Provide the [X, Y] coordinate of the cell's center where the given text is located.  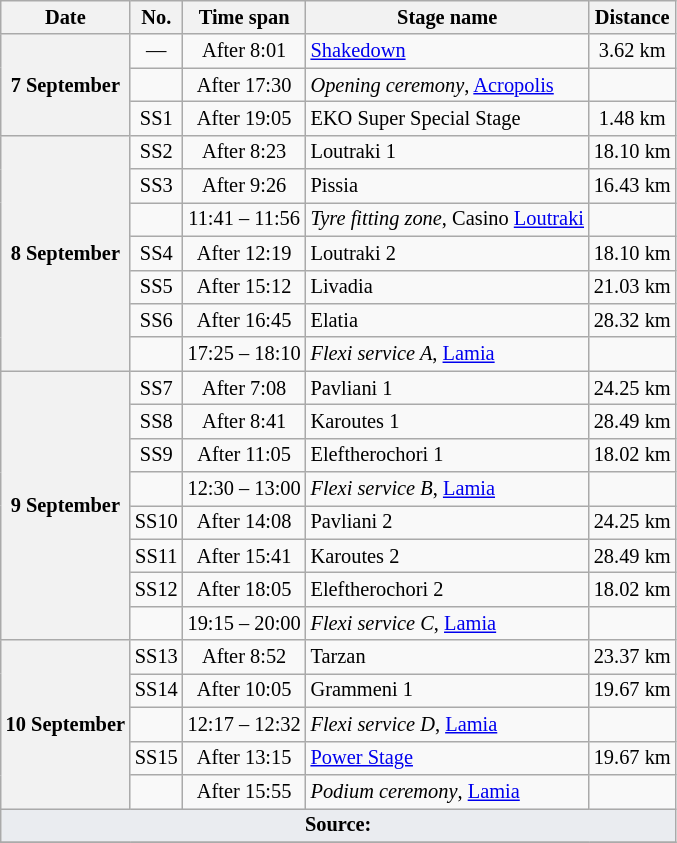
Opening ceremony, Acropolis [448, 85]
10 September [66, 724]
SS8 [156, 421]
Livadia [448, 287]
23.37 km [632, 657]
After 15:12 [244, 287]
After 10:05 [244, 690]
Distance [632, 17]
After 17:30 [244, 85]
Power Stage [448, 758]
After 11:05 [244, 455]
SS11 [156, 556]
SS15 [156, 758]
Flexi service B, Lamia [448, 489]
17:25 – 18:10 [244, 354]
12:17 – 12:32 [244, 724]
SS4 [156, 253]
Loutraki 1 [448, 152]
After 8:23 [244, 152]
After 8:01 [244, 51]
7 September [66, 84]
SS13 [156, 657]
Karoutes 2 [448, 556]
After 18:05 [244, 589]
After 13:15 [244, 758]
Stage name [448, 17]
3.62 km [632, 51]
Grammeni 1 [448, 690]
SS1 [156, 118]
SS2 [156, 152]
Flexi service D, Lamia [448, 724]
SS7 [156, 388]
SS14 [156, 690]
19:15 – 20:00 [244, 623]
After 8:41 [244, 421]
Shakedown [448, 51]
11:41 – 11:56 [244, 219]
16.43 km [632, 186]
After 7:08 [244, 388]
SS5 [156, 287]
Pissia [448, 186]
After 8:52 [244, 657]
1.48 km [632, 118]
Eleftherochori 1 [448, 455]
Time span [244, 17]
Eleftherochori 2 [448, 589]
SS10 [156, 522]
After 14:08 [244, 522]
No. [156, 17]
After 16:45 [244, 320]
12:30 – 13:00 [244, 489]
8 September [66, 253]
21.03 km [632, 287]
— [156, 51]
Source: [338, 825]
SS3 [156, 186]
Loutraki 2 [448, 253]
Tyre fitting zone, Casino Loutraki [448, 219]
EKO Super Special Stage [448, 118]
After 12:19 [244, 253]
Podium ceremony, Lamia [448, 791]
Flexi service A, Lamia [448, 354]
Tarzan [448, 657]
After 15:41 [244, 556]
After 19:05 [244, 118]
After 9:26 [244, 186]
Karoutes 1 [448, 421]
Flexi service C, Lamia [448, 623]
After 15:55 [244, 791]
28.32 km [632, 320]
SS6 [156, 320]
Pavliani 2 [448, 522]
9 September [66, 506]
Elatia [448, 320]
SS12 [156, 589]
SS9 [156, 455]
Pavliani 1 [448, 388]
Date [66, 17]
